Locate the cell with the specified text and output its (X, Y) center coordinate. 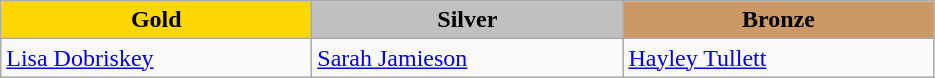
Hayley Tullett (778, 58)
Silver (468, 20)
Bronze (778, 20)
Sarah Jamieson (468, 58)
Gold (156, 20)
Lisa Dobriskey (156, 58)
